Provide the (x, y) coordinate of the cell's center where the given text is located.  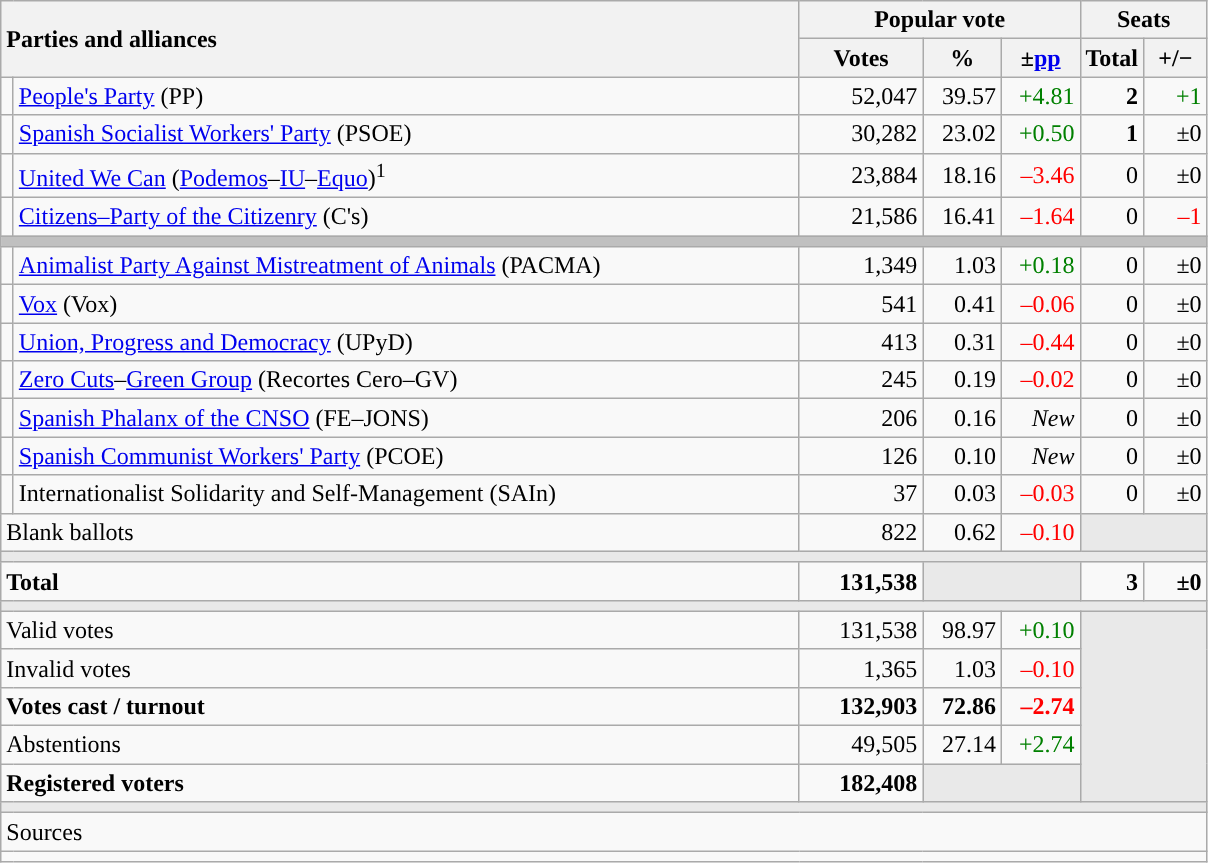
Votes cast / turnout (400, 706)
+0.18 (1040, 266)
–1.64 (1040, 217)
+1 (1176, 96)
% (962, 58)
16.41 (962, 217)
39.57 (962, 96)
541 (861, 304)
United We Can (Podemos–IU–Equo)1 (406, 176)
Seats (1144, 20)
0.10 (962, 456)
27.14 (962, 745)
–0.44 (1040, 342)
126 (861, 456)
23,884 (861, 176)
Citizens–Party of the Citizenry (C's) (406, 217)
0.62 (962, 532)
–0.02 (1040, 380)
+0.50 (1040, 134)
Union, Progress and Democracy (UPyD) (406, 342)
–2.74 (1040, 706)
245 (861, 380)
Spanish Communist Workers' Party (PCOE) (406, 456)
Zero Cuts–Green Group (Recortes Cero–GV) (406, 380)
18.16 (962, 176)
Animalist Party Against Mistreatment of Animals (PACMA) (406, 266)
–0.03 (1040, 494)
Invalid votes (400, 668)
Popular vote (940, 20)
0.03 (962, 494)
+/− (1176, 58)
0.31 (962, 342)
3 (1112, 581)
Blank ballots (400, 532)
1 (1112, 134)
2 (1112, 96)
–1 (1176, 217)
Spanish Socialist Workers' Party (PSOE) (406, 134)
182,408 (861, 783)
+2.74 (1040, 745)
0.16 (962, 418)
±pp (1040, 58)
52,047 (861, 96)
+4.81 (1040, 96)
1,349 (861, 266)
Vox (Vox) (406, 304)
49,505 (861, 745)
+0.10 (1040, 630)
Spanish Phalanx of the CNSO (FE–JONS) (406, 418)
30,282 (861, 134)
Sources (604, 832)
0.41 (962, 304)
413 (861, 342)
Valid votes (400, 630)
Abstentions (400, 745)
Votes (861, 58)
21,586 (861, 217)
Registered voters (400, 783)
People's Party (PP) (406, 96)
Internationalist Solidarity and Self-Management (SAIn) (406, 494)
–3.46 (1040, 176)
72.86 (962, 706)
1,365 (861, 668)
0.19 (962, 380)
37 (861, 494)
–0.06 (1040, 304)
23.02 (962, 134)
Parties and alliances (400, 39)
98.97 (962, 630)
206 (861, 418)
132,903 (861, 706)
822 (861, 532)
